Find where the given text appears and provide that cell's center as [X, Y] coordinate. 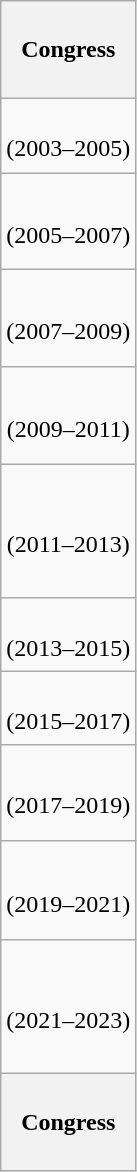
(2021–2023) [68, 1006]
(2013–2015) [68, 634]
(2011–2013) [68, 531]
(2017–2019) [68, 792]
(2007–2009) [68, 318]
(2005–2007) [68, 222]
(2003–2005) [68, 136]
(2019–2021) [68, 890]
(2009–2011) [68, 416]
(2015–2017) [68, 708]
